Return [X, Y] of the center of cell containing provided text 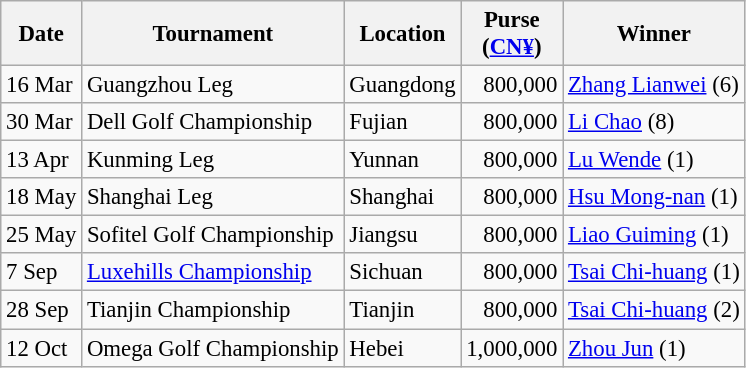
Luxehills Championship [213, 273]
16 Mar [42, 85]
Sichuan [402, 273]
Sofitel Golf Championship [213, 235]
Location [402, 34]
Hebei [402, 348]
25 May [42, 235]
Lu Wende (1) [654, 160]
Li Chao (8) [654, 122]
18 May [42, 197]
12 Oct [42, 348]
Omega Golf Championship [213, 348]
7 Sep [42, 273]
Zhou Jun (1) [654, 348]
Zhang Lianwei (6) [654, 85]
Hsu Mong-nan (1) [654, 197]
13 Apr [42, 160]
Tsai Chi-huang (2) [654, 310]
Tianjin Championship [213, 310]
Shanghai [402, 197]
Tsai Chi-huang (1) [654, 273]
Dell Golf Championship [213, 122]
Kunming Leg [213, 160]
30 Mar [42, 122]
Guangdong [402, 85]
Date [42, 34]
Winner [654, 34]
Guangzhou Leg [213, 85]
Tournament [213, 34]
Liao Guiming (1) [654, 235]
Fujian [402, 122]
Yunnan [402, 160]
Jiangsu [402, 235]
Tianjin [402, 310]
1,000,000 [512, 348]
28 Sep [42, 310]
Purse(CN¥) [512, 34]
Shanghai Leg [213, 197]
